For the text-containing cell, return its midpoint in [X, Y] coordinate format. 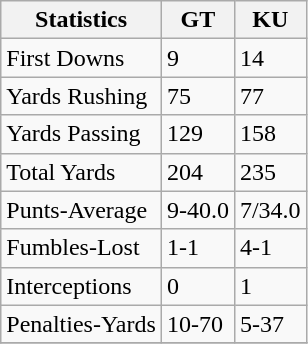
GT [198, 20]
1 [270, 286]
Statistics [82, 20]
14 [270, 58]
1-1 [198, 248]
75 [198, 96]
First Downs [82, 58]
4-1 [270, 248]
Interceptions [82, 286]
204 [198, 172]
77 [270, 96]
Penalties-Yards [82, 324]
Total Yards [82, 172]
KU [270, 20]
9 [198, 58]
Yards Passing [82, 134]
10-70 [198, 324]
235 [270, 172]
9-40.0 [198, 210]
5-37 [270, 324]
7/34.0 [270, 210]
129 [198, 134]
Punts-Average [82, 210]
Yards Rushing [82, 96]
0 [198, 286]
158 [270, 134]
Fumbles-Lost [82, 248]
